Detect which cell encompasses the target text, then output its (x, y) center coordinate. 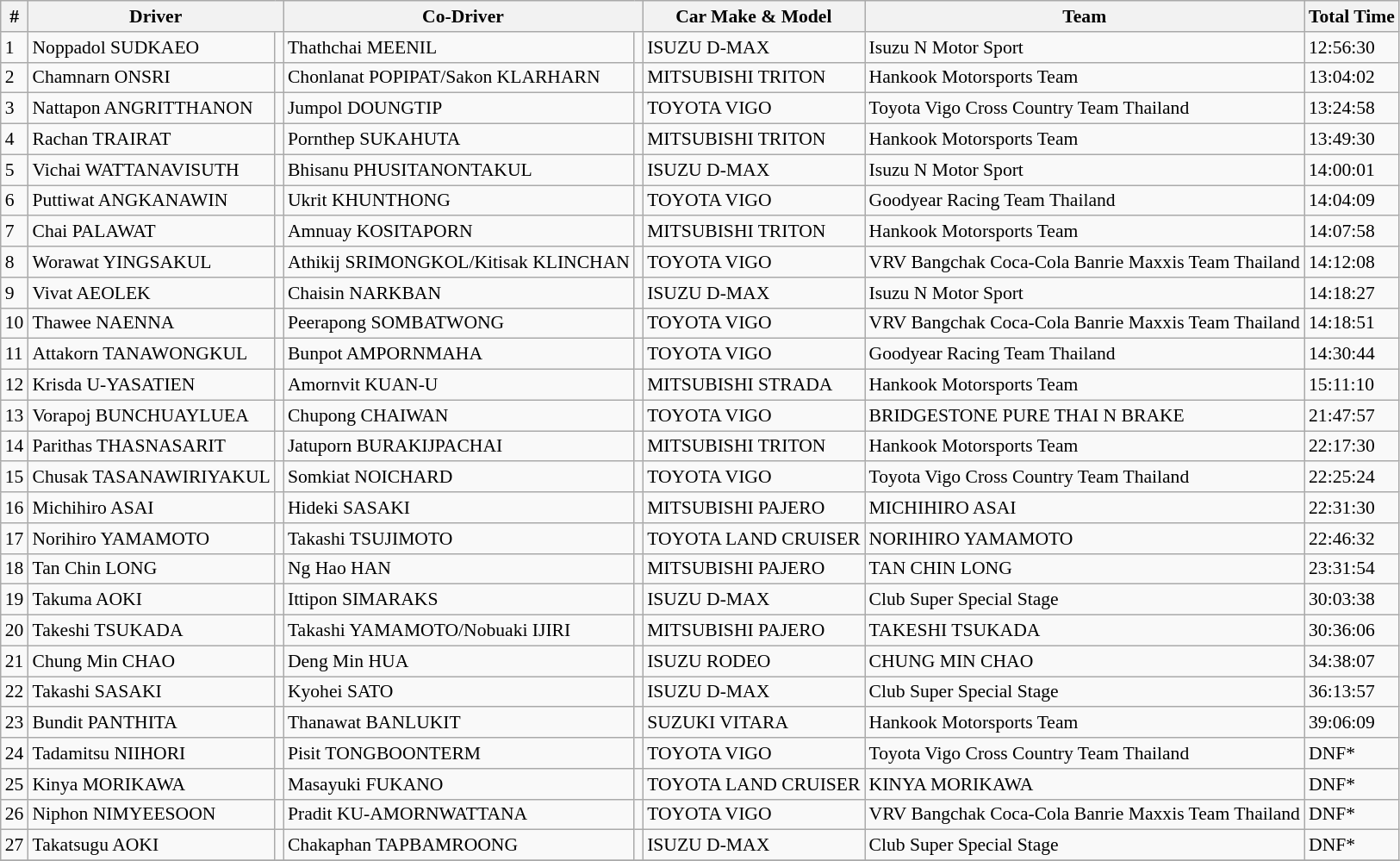
Kyohei SATO (458, 692)
TAKESHI TSUKADA (1085, 631)
7 (15, 232)
22:31:30 (1352, 508)
Thawee NAENNA (151, 323)
Vorapoj BUNCHUAYLUEA (151, 415)
Tan Chin LONG (151, 569)
Nattapon ANGRITTHANON (151, 109)
34:38:07 (1352, 661)
39:06:09 (1352, 723)
14 (15, 446)
Ng Hao HAN (458, 569)
Parithas THASNASARIT (151, 446)
Chai PALAWAT (151, 232)
Vichai WATTANAVISUTH (151, 170)
Rachan TRAIRAT (151, 140)
Ittipon SIMARAKS (458, 600)
Michihiro ASAI (151, 508)
Attakorn TANAWONGKUL (151, 354)
Chonlanat POPIPAT/Sakon KLARHARN (458, 78)
23:31:54 (1352, 569)
Bundit PANTHITA (151, 723)
2 (15, 78)
ISUZU RODEO (753, 661)
1 (15, 47)
12:56:30 (1352, 47)
13:49:30 (1352, 140)
Total Time (1352, 16)
Car Make & Model (753, 16)
TAN CHIN LONG (1085, 569)
MICHIHIRO ASAI (1085, 508)
18 (15, 569)
Thathchai MEENIL (458, 47)
Athikij SRIMONGKOL/Kitisak KLINCHAN (458, 262)
5 (15, 170)
36:13:57 (1352, 692)
Takuma AOKI (151, 600)
30:03:38 (1352, 600)
15:11:10 (1352, 385)
Ukrit KHUNTHONG (458, 201)
Niphon NIMYEESOON (151, 814)
12 (15, 385)
Pisit TONGBOONTERM (458, 753)
3 (15, 109)
Chupong CHAIWAN (458, 415)
Amornvit KUAN-U (458, 385)
14:30:44 (1352, 354)
Chung Min CHAO (151, 661)
21 (15, 661)
Driver (155, 16)
Co-Driver (464, 16)
MITSUBISHI STRADA (753, 385)
13 (15, 415)
Bhisanu PHUSITANONTAKUL (458, 170)
Tadamitsu NIIHORI (151, 753)
26 (15, 814)
Takashi SASAKI (151, 692)
Norihiro YAMAMOTO (151, 539)
NORIHIRO YAMAMOTO (1085, 539)
Chusak TASANAWIRIYAKUL (151, 477)
Bunpot AMPORNMAHA (458, 354)
20 (15, 631)
Deng Min HUA (458, 661)
25 (15, 784)
27 (15, 845)
Team (1085, 16)
Takashi YAMAMOTO/Nobuaki IJIRI (458, 631)
22:46:32 (1352, 539)
Jumpol DOUNGTIP (458, 109)
22:25:24 (1352, 477)
15 (15, 477)
9 (15, 293)
Vivat AEOLEK (151, 293)
Pradit KU-AMORNWATTANA (458, 814)
13:04:02 (1352, 78)
16 (15, 508)
Somkiat NOICHARD (458, 477)
Chakaphan TAPBAMROONG (458, 845)
Chaisin NARKBAN (458, 293)
Pornthep SUKAHUTA (458, 140)
SUZUKI VITARA (753, 723)
Krisda U-YASATIEN (151, 385)
Takatsugu AOKI (151, 845)
13:24:58 (1352, 109)
Chamnarn ONSRI (151, 78)
Noppadol SUDKAEO (151, 47)
BRIDGESTONE PURE THAI N BRAKE (1085, 415)
14:04:09 (1352, 201)
30:36:06 (1352, 631)
Takashi TSUJIMOTO (458, 539)
10 (15, 323)
14:18:51 (1352, 323)
23 (15, 723)
22:17:30 (1352, 446)
Kinya MORIKAWA (151, 784)
14:07:58 (1352, 232)
17 (15, 539)
Worawat YINGSAKUL (151, 262)
14:18:27 (1352, 293)
Hideki SASAKI (458, 508)
CHUNG MIN CHAO (1085, 661)
Jatuporn BURAKIJPACHAI (458, 446)
Takeshi TSUKADA (151, 631)
14:00:01 (1352, 170)
Peerapong SOMBATWONG (458, 323)
Masayuki FUKANO (458, 784)
8 (15, 262)
Amnuay KOSITAPORN (458, 232)
19 (15, 600)
Puttiwat ANGKANAWIN (151, 201)
6 (15, 201)
KINYA MORIKAWA (1085, 784)
24 (15, 753)
Thanawat BANLUKIT (458, 723)
14:12:08 (1352, 262)
11 (15, 354)
4 (15, 140)
22 (15, 692)
21:47:57 (1352, 415)
# (15, 16)
